Scan for the cell matching the given text and deliver its [x, y] coordinate at center. 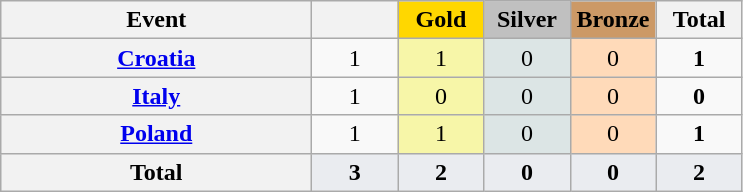
Croatia [156, 58]
Event [156, 20]
Gold [441, 20]
Poland [156, 134]
Silver [527, 20]
3 [355, 172]
Italy [156, 96]
Bronze [613, 20]
